For the text-containing cell, return its midpoint in [X, Y] coordinate format. 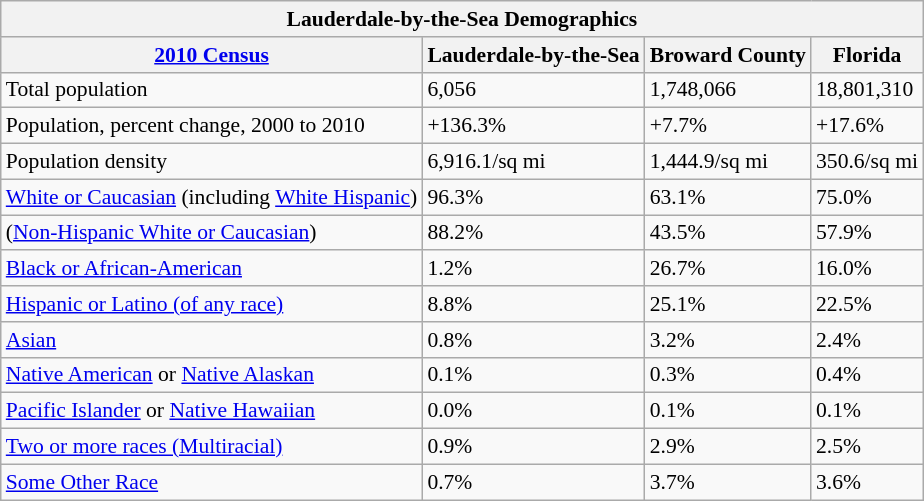
0.3% [728, 375]
Two or more races (Multiracial) [212, 447]
25.1% [728, 304]
Pacific Islander or Native Hawaiian [212, 411]
2.5% [867, 447]
Population density [212, 162]
White or Caucasian (including White Hispanic) [212, 197]
3.7% [728, 482]
1,748,066 [728, 90]
Hispanic or Latino (of any race) [212, 304]
Population, percent change, 2000 to 2010 [212, 126]
1.2% [533, 269]
+7.7% [728, 126]
Broward County [728, 55]
6,056 [533, 90]
57.9% [867, 233]
0.4% [867, 375]
350.6/sq mi [867, 162]
+17.6% [867, 126]
1,444.9/sq mi [728, 162]
3.6% [867, 482]
22.5% [867, 304]
8.8% [533, 304]
75.0% [867, 197]
2.4% [867, 340]
Florida [867, 55]
88.2% [533, 233]
63.1% [728, 197]
26.7% [728, 269]
Lauderdale-by-the-Sea Demographics [462, 19]
0.8% [533, 340]
Total population [212, 90]
96.3% [533, 197]
Black or African-American [212, 269]
0.7% [533, 482]
16.0% [867, 269]
Asian [212, 340]
+136.3% [533, 126]
Some Other Race [212, 482]
6,916.1/sq mi [533, 162]
Native American or Native Alaskan [212, 375]
43.5% [728, 233]
2.9% [728, 447]
3.2% [728, 340]
0.0% [533, 411]
2010 Census [212, 55]
Lauderdale-by-the-Sea [533, 55]
(Non-Hispanic White or Caucasian) [212, 233]
0.9% [533, 447]
18,801,310 [867, 90]
